Output the [X, Y] coordinate of the center of the cell containing the given text.  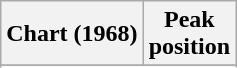
Chart (1968) [72, 34]
Peakposition [189, 34]
